Capture the cell that displays the provided text and extract its [x, y] central coordinate. 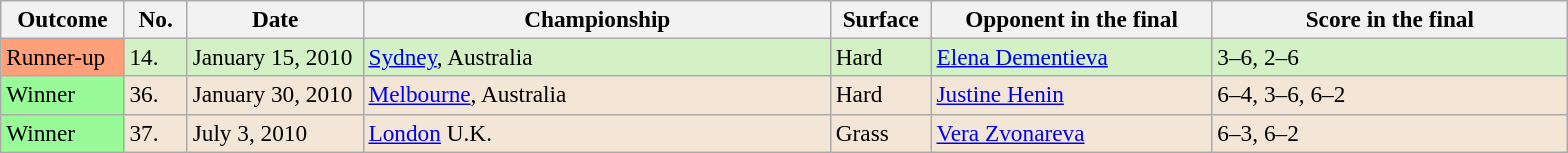
No. [156, 19]
6–3, 6–2 [1390, 133]
January 30, 2010 [275, 95]
Score in the final [1390, 19]
37. [156, 133]
Runner-up [62, 57]
January 15, 2010 [275, 57]
Sydney, Australia [597, 57]
Grass [881, 133]
Date [275, 19]
Melbourne, Australia [597, 95]
14. [156, 57]
Opponent in the final [1071, 19]
36. [156, 95]
3–6, 2–6 [1390, 57]
London U.K. [597, 133]
July 3, 2010 [275, 133]
Championship [597, 19]
6–4, 3–6, 6–2 [1390, 95]
Outcome [62, 19]
Vera Zvonareva [1071, 133]
Justine Henin [1071, 95]
Surface [881, 19]
Elena Dementieva [1071, 57]
